Return the [X, Y] coordinate for the center point of the cell that contains the specified text.  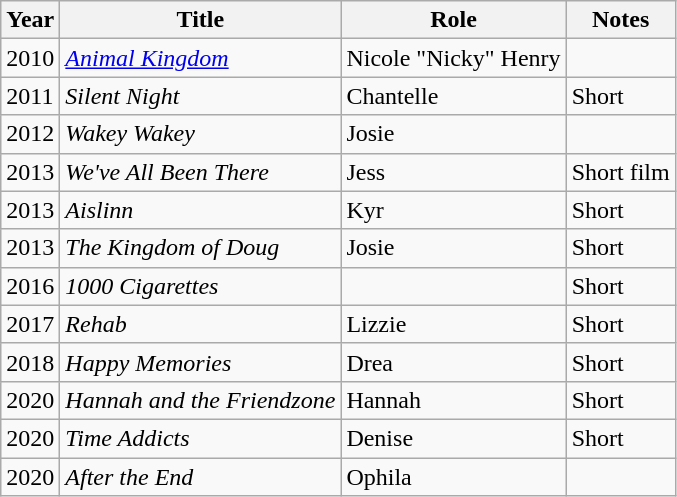
Time Addicts [200, 438]
Wakey Wakey [200, 134]
Drea [454, 362]
Silent Night [200, 96]
After the End [200, 477]
We've All Been There [200, 172]
Notes [620, 20]
Year [30, 20]
Short film [620, 172]
Ophila [454, 477]
Animal Kingdom [200, 58]
Aislinn [200, 210]
Kyr [454, 210]
Role [454, 20]
2016 [30, 286]
Hannah [454, 400]
Hannah and the Friendzone [200, 400]
Chantelle [454, 96]
Nicole "Nicky" Henry [454, 58]
2010 [30, 58]
The Kingdom of Doug [200, 248]
Happy Memories [200, 362]
Title [200, 20]
Jess [454, 172]
2012 [30, 134]
Rehab [200, 324]
1000 Cigarettes [200, 286]
Denise [454, 438]
2017 [30, 324]
2018 [30, 362]
2011 [30, 96]
Lizzie [454, 324]
